Return (x, y) of the center of cell containing provided text 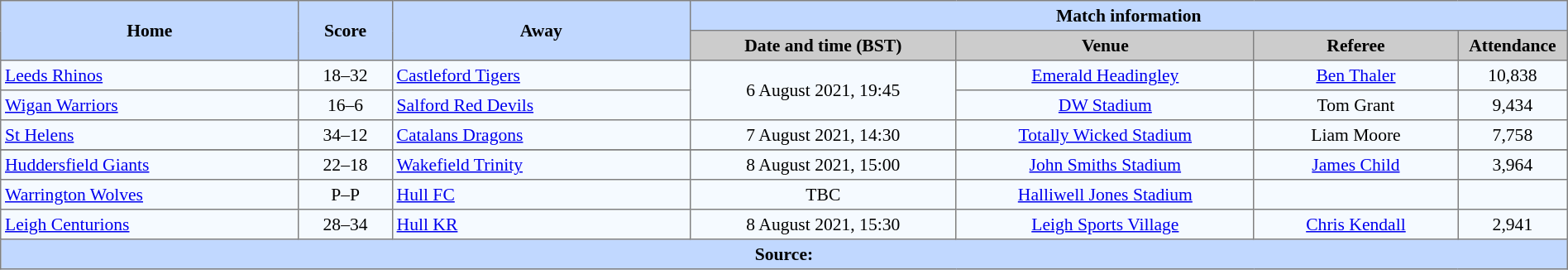
Tom Grant (1355, 105)
Castleford Tigers (541, 75)
10,838 (1513, 75)
Salford Red Devils (541, 105)
Hull FC (541, 195)
Attendance (1513, 46)
22–18 (346, 165)
2,941 (1513, 224)
Liam Moore (1355, 135)
28–34 (346, 224)
John Smiths Stadium (1105, 165)
7,758 (1513, 135)
Catalans Dragons (541, 135)
P–P (346, 195)
3,964 (1513, 165)
Hull KR (541, 224)
Wigan Warriors (150, 105)
St Helens (150, 135)
Date and time (BST) (823, 46)
Source: (784, 254)
Score (346, 31)
Home (150, 31)
Chris Kendall (1355, 224)
DW Stadium (1105, 105)
8 August 2021, 15:00 (823, 165)
Match information (1128, 16)
Leigh Centurions (150, 224)
Warrington Wolves (150, 195)
Huddersfield Giants (150, 165)
34–12 (346, 135)
James Child (1355, 165)
Totally Wicked Stadium (1105, 135)
Wakefield Trinity (541, 165)
Ben Thaler (1355, 75)
Halliwell Jones Stadium (1105, 195)
7 August 2021, 14:30 (823, 135)
Leeds Rhinos (150, 75)
18–32 (346, 75)
Leigh Sports Village (1105, 224)
Venue (1105, 46)
16–6 (346, 105)
Emerald Headingley (1105, 75)
9,434 (1513, 105)
6 August 2021, 19:45 (823, 90)
8 August 2021, 15:30 (823, 224)
Referee (1355, 46)
TBC (823, 195)
Away (541, 31)
